Provide the (X, Y) coordinate of the cell's center where the given text is located.  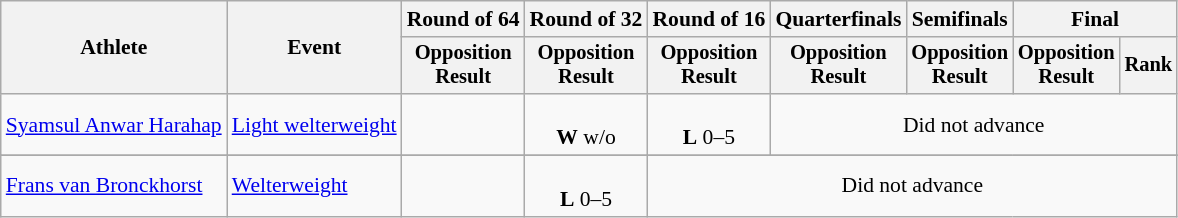
Syamsul Anwar Harahap (114, 124)
W w/o (586, 124)
Final (1095, 19)
Event (314, 48)
Round of 64 (464, 19)
Semifinals (960, 19)
Frans van Bronckhorst (114, 186)
Athlete (114, 48)
Quarterfinals (838, 19)
Round of 16 (708, 19)
Light welterweight (314, 124)
Welterweight (314, 186)
Round of 32 (586, 19)
Rank (1149, 66)
